From the cell containing the given text, extract its center point as [X, Y] coordinate. 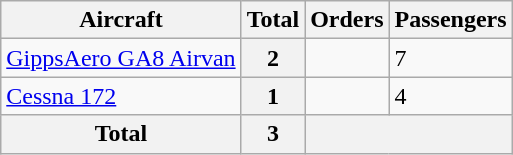
Cessna 172 [121, 96]
Orders [347, 20]
7 [450, 58]
3 [273, 134]
GippsAero GA8 Airvan [121, 58]
1 [273, 96]
2 [273, 58]
Aircraft [121, 20]
Passengers [450, 20]
4 [450, 96]
